Extract the (X, Y) coordinate from the center of the cell holding the provided text.  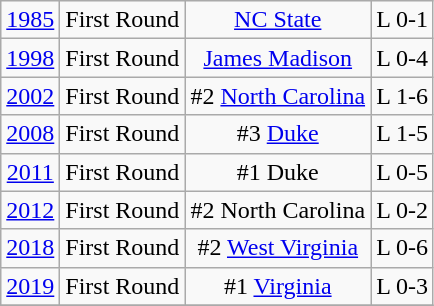
2011 (30, 172)
#3 Duke (278, 134)
2018 (30, 248)
L 0-5 (402, 172)
L 0-3 (402, 286)
L 1-5 (402, 134)
1985 (30, 20)
NC State (278, 20)
L 0-4 (402, 58)
#2 West Virginia (278, 248)
L 0-6 (402, 248)
#1 Virginia (278, 286)
2012 (30, 210)
L 0-1 (402, 20)
#1 Duke (278, 172)
L 0-2 (402, 210)
James Madison (278, 58)
2008 (30, 134)
2002 (30, 96)
L 1-6 (402, 96)
2019 (30, 286)
1998 (30, 58)
